Search for the cell housing the specified text and yield its [X, Y] center coordinate. 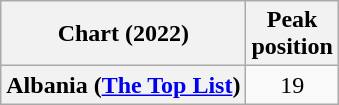
19 [292, 85]
Albania (The Top List) [124, 85]
Peakposition [292, 34]
Chart (2022) [124, 34]
